Search for the cell housing the specified text and yield its (X, Y) center coordinate. 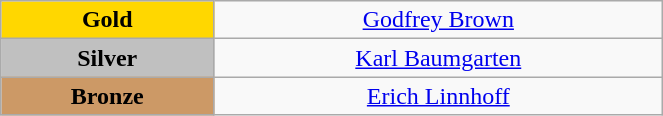
Bronze (108, 96)
Erich Linnhoff (438, 96)
Karl Baumgarten (438, 58)
Gold (108, 20)
Godfrey Brown (438, 20)
Silver (108, 58)
